Return (X, Y) of the center of cell containing provided text 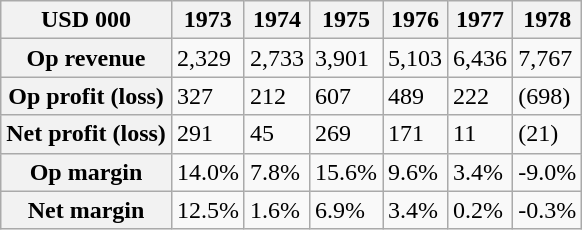
2,329 (208, 58)
222 (480, 96)
3,901 (346, 58)
5,103 (416, 58)
45 (276, 134)
1977 (480, 20)
(698) (548, 96)
1973 (208, 20)
291 (208, 134)
Op profit (loss) (86, 96)
Net margin (86, 210)
1976 (416, 20)
6,436 (480, 58)
0.2% (480, 210)
-9.0% (548, 172)
USD 000 (86, 20)
269 (346, 134)
327 (208, 96)
Net profit (loss) (86, 134)
11 (480, 134)
(21) (548, 134)
Op margin (86, 172)
171 (416, 134)
Op revenue (86, 58)
1975 (346, 20)
14.0% (208, 172)
607 (346, 96)
212 (276, 96)
12.5% (208, 210)
7,767 (548, 58)
7.8% (276, 172)
1.6% (276, 210)
1978 (548, 20)
15.6% (346, 172)
489 (416, 96)
1974 (276, 20)
6.9% (346, 210)
9.6% (416, 172)
2,733 (276, 58)
-0.3% (548, 210)
